Locate the cell with the specified text and output its [x, y] center coordinate. 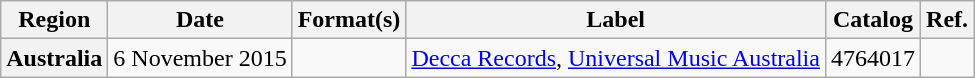
6 November 2015 [200, 58]
Format(s) [349, 20]
Decca Records, Universal Music Australia [616, 58]
Australia [54, 58]
Label [616, 20]
Region [54, 20]
4764017 [872, 58]
Catalog [872, 20]
Ref. [948, 20]
Date [200, 20]
